Return the (X, Y) coordinate for the center point of the cell that contains the specified text.  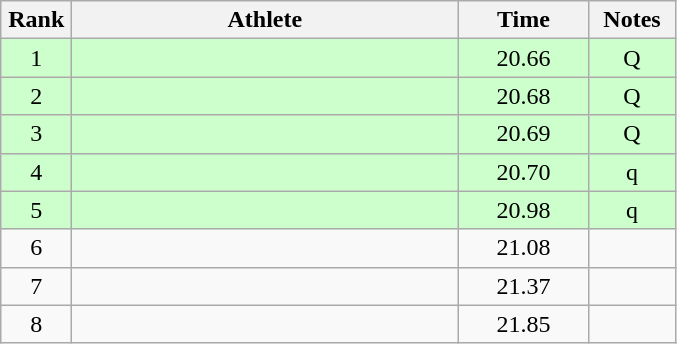
Time (524, 20)
Notes (632, 20)
Rank (36, 20)
20.70 (524, 172)
7 (36, 286)
20.66 (524, 58)
4 (36, 172)
21.85 (524, 324)
20.68 (524, 96)
1 (36, 58)
21.37 (524, 286)
5 (36, 210)
3 (36, 134)
20.98 (524, 210)
8 (36, 324)
6 (36, 248)
20.69 (524, 134)
2 (36, 96)
21.08 (524, 248)
Athlete (265, 20)
